Pinpoint the cell where the given text exists, returning its [x, y] midpoint coordinate. 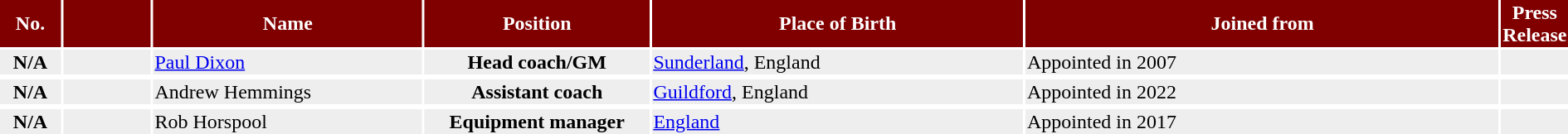
Andrew Hemmings [288, 92]
Equipment manager [538, 122]
Appointed in 2007 [1262, 62]
England [838, 122]
Appointed in 2017 [1262, 122]
Appointed in 2022 [1262, 92]
Name [288, 23]
Head coach/GM [538, 62]
Sunderland, England [838, 62]
Rob Horspool [288, 122]
Joined from [1262, 23]
Press Release [1535, 23]
Paul Dixon [288, 62]
No. [30, 23]
Guildford, England [838, 92]
Assistant coach [538, 92]
Position [538, 23]
Place of Birth [838, 23]
